Return the (x, y) coordinate for the center point of the cell that contains the specified text.  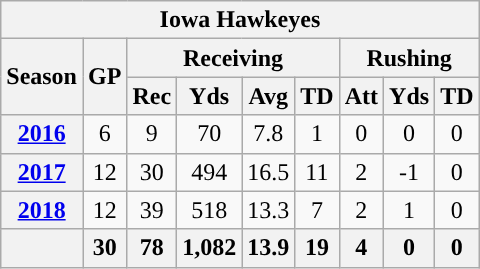
13.3 (268, 210)
1,082 (210, 248)
Rec (152, 96)
19 (317, 248)
518 (210, 210)
2017 (42, 172)
Iowa Hawkeyes (240, 20)
494 (210, 172)
Att (361, 96)
39 (152, 210)
78 (152, 248)
Avg (268, 96)
4 (361, 248)
7.8 (268, 134)
70 (210, 134)
-1 (410, 172)
13.9 (268, 248)
9 (152, 134)
7 (317, 210)
16.5 (268, 172)
Rushing (409, 58)
Receiving (233, 58)
6 (104, 134)
Season (42, 77)
2016 (42, 134)
2018 (42, 210)
GP (104, 77)
11 (317, 172)
